Output the (x, y) coordinate of the center of the cell containing the given text.  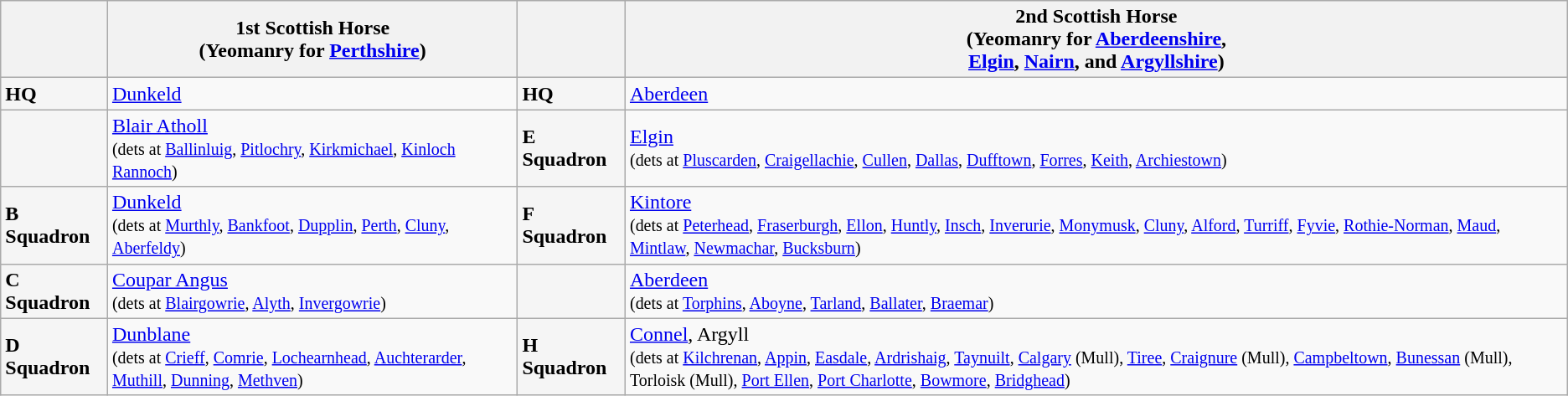
H Squadron (571, 357)
C Squadron (54, 291)
Dunkeld(dets at Murthly, Bankfoot, Dupplin, Perth, Cluny, Aberfeldy) (312, 225)
Dunkeld (312, 94)
E Squadron (571, 148)
Aberdeen(dets at Torphins, Aboyne, Tarland, Ballater, Braemar) (1096, 291)
2nd Scottish Horse(Yeomanry for Aberdeenshire, Elgin, Nairn, and Argyllshire) (1096, 39)
Aberdeen (1096, 94)
B Squadron (54, 225)
1st Scottish Horse(Yeomanry for Perthshire) (312, 39)
Elgin(dets at Pluscarden, Craigellachie, Cullen, Dallas, Dufftown, Forres, Keith, Archiestown) (1096, 148)
F Squadron (571, 225)
Coupar Angus(dets at Blairgowrie, Alyth, Invergowrie) (312, 291)
Blair Atholl(dets at Ballinluig, Pitlochry, Kirkmichael, Kinloch Rannoch) (312, 148)
D Squadron (54, 357)
Dunblane(dets at Crieff, Comrie, Lochearnhead, Auchterarder, Muthill, Dunning, Methven) (312, 357)
